Find where the given text appears and provide that cell's center as (X, Y) coordinate. 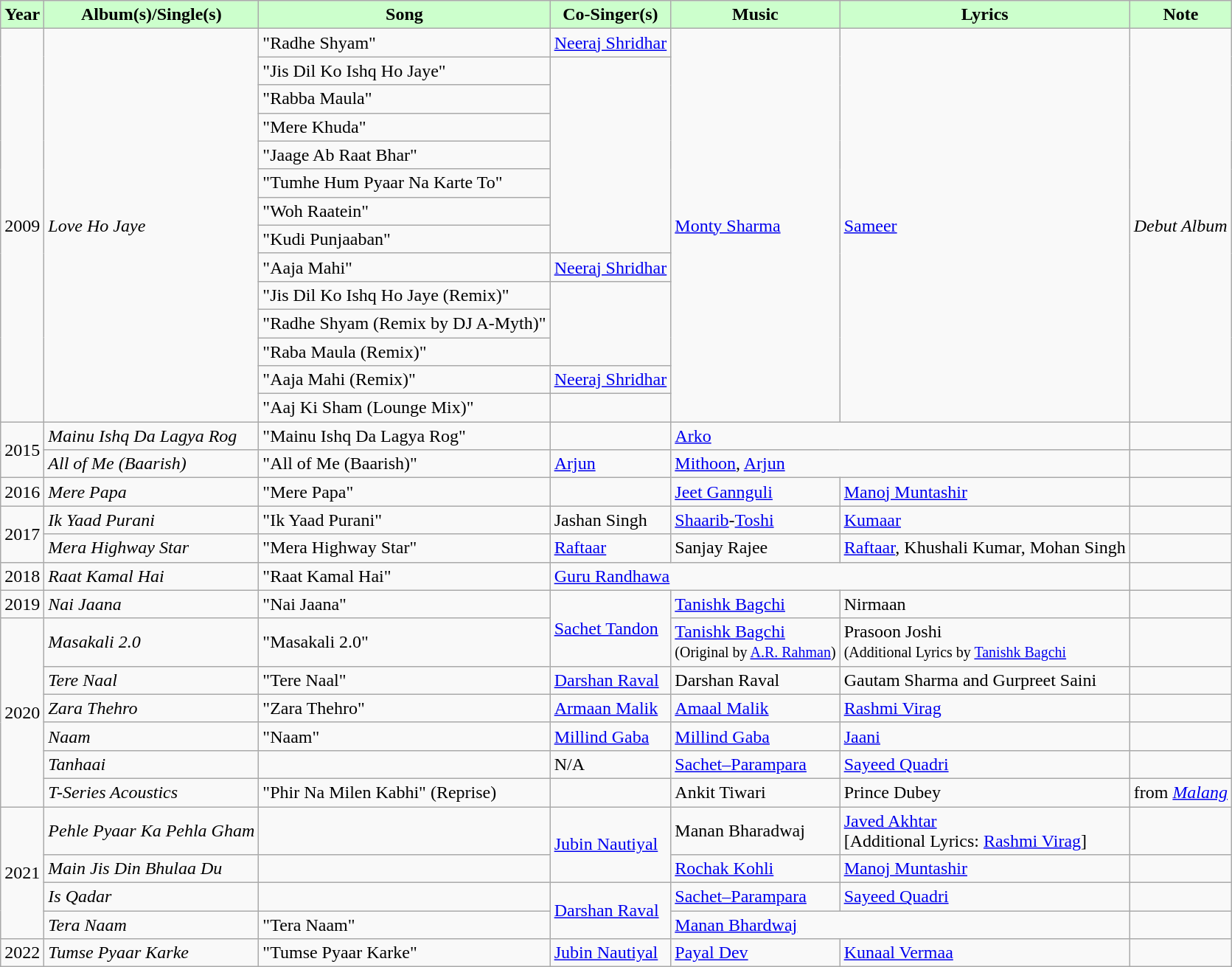
2015 (22, 450)
"Naam" (404, 736)
Tera Naam (152, 925)
2016 (22, 492)
N/A (610, 764)
Ik Yaad Purani (152, 520)
Prince Dubey (985, 792)
"Tumhe Hum Pyaar Na Karte To" (404, 183)
"Aaja Mahi (Remix)" (404, 380)
Kumaar (985, 520)
Armaan Malik (610, 708)
Nai Jaana (152, 604)
Mere Papa (152, 492)
Ankit Tiwari (755, 792)
Co-Singer(s) (610, 15)
Pehle Pyaar Ka Pehla Gham (152, 831)
"Mere Papa" (404, 492)
"Zara Thehro" (404, 708)
Debut Album (1180, 226)
Raftaar, Khushali Kumar, Mohan Singh (985, 548)
Tere Naal (152, 680)
2018 (22, 576)
"Ik Yaad Purani" (404, 520)
Kunaal Vermaa (985, 953)
Rashmi Virag (985, 708)
Arjun (610, 464)
"Raba Maula (Remix)" (404, 352)
2021 (22, 873)
Monty Sharma (755, 226)
Sameer (985, 226)
Raat Kamal Hai (152, 576)
2019 (22, 604)
Raftaar (610, 548)
Tumse Pyaar Karke (152, 953)
"Tera Naam" (404, 925)
"Jis Dil Ko Ishq Ho Jaye (Remix)" (404, 295)
Zara Thehro (152, 708)
Payal Dev (755, 953)
Guru Randhawa (840, 576)
Jeet Gannguli (755, 492)
2020 (22, 713)
"Rabba Maula" (404, 99)
Song (404, 15)
Arko (900, 436)
T-Series Acoustics (152, 792)
"Mainu Ishq Da Lagya Rog" (404, 436)
"Kudi Punjaaban" (404, 239)
Gautam Sharma and Gurpreet Saini (985, 680)
Tanishk Bagchi(Original by A.R. Rahman) (755, 642)
Rochak Kohli (755, 869)
from Malang (1180, 792)
"Tere Naal" (404, 680)
Love Ho Jaye (152, 226)
Note (1180, 15)
"Radhe Shyam" (404, 43)
"Jis Dil Ko Ishq Ho Jaye" (404, 71)
Masakali 2.0 (152, 642)
Shaarib-Toshi (755, 520)
"Woh Raatein" (404, 211)
"Mere Khuda" (404, 127)
Amaal Malik (755, 708)
Lyrics (985, 15)
"Aaja Mahi" (404, 267)
"Masakali 2.0" (404, 642)
Prasoon Joshi (Additional Lyrics by Tanishk Bagchi (985, 642)
Main Jis Din Bhulaa Du (152, 869)
"Mera Highway Star" (404, 548)
Is Qadar (152, 897)
"Aaj Ki Sham (Lounge Mix)" (404, 408)
Manan Bharadwaj (755, 831)
All of Me (Baarish) (152, 464)
Nirmaan (985, 604)
"Tumse Pyaar Karke" (404, 953)
"Phir Na Milen Kabhi" (Reprise) (404, 792)
"All of Me (Baarish)" (404, 464)
Album(s)/Single(s) (152, 15)
Year (22, 15)
Mainu Ishq Da Lagya Rog (152, 436)
Sanjay Rajee (755, 548)
Mithoon, Arjun (900, 464)
Music (755, 15)
"Jaage Ab Raat Bhar" (404, 155)
"Radhe Shyam (Remix by DJ A-Myth)" (404, 323)
Sachet Tandon (610, 628)
Mera Highway Star (152, 548)
Jashan Singh (610, 520)
Javed Akhtar[Additional Lyrics: Rashmi Virag] (985, 831)
2017 (22, 534)
"Raat Kamal Hai" (404, 576)
Jaani (985, 736)
Tanishk Bagchi (755, 604)
2022 (22, 953)
Manan Bhardwaj (900, 925)
Naam (152, 736)
Tanhaai (152, 764)
"Nai Jaana" (404, 604)
2009 (22, 226)
